Capture the cell that displays the provided text and extract its [X, Y] central coordinate. 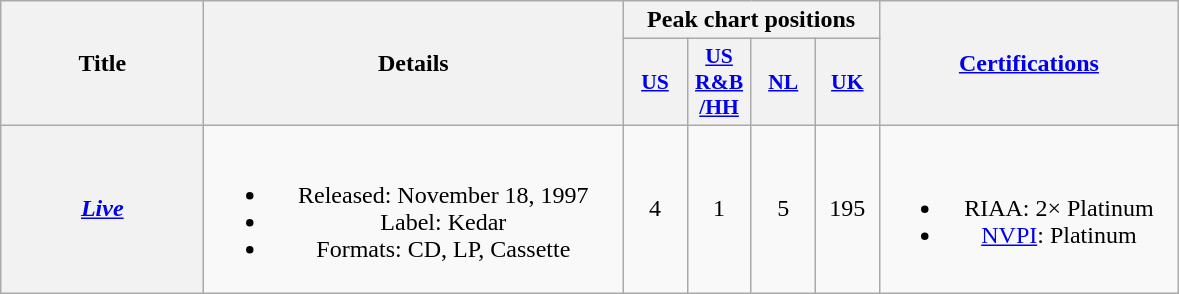
Title [102, 64]
1 [719, 208]
Released: November 18, 1997Label: KedarFormats: CD, LP, Cassette [414, 208]
Live [102, 208]
Details [414, 64]
195 [847, 208]
Certifications [1028, 64]
UK [847, 82]
US R&B/HH [719, 82]
NL [783, 82]
RIAA: 2× PlatinumNVPI: Platinum [1028, 208]
5 [783, 208]
4 [655, 208]
Peak chart positions [751, 20]
US [655, 82]
